Search for the cell housing the specified text and yield its [X, Y] center coordinate. 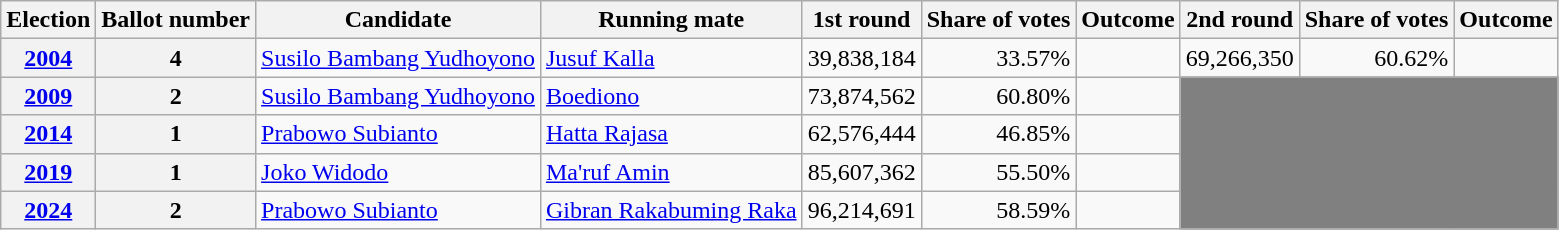
Hatta Rajasa [671, 134]
69,266,350 [1240, 58]
4 [176, 58]
Gibran Rakabuming Raka [671, 210]
73,874,562 [862, 96]
1st round [862, 20]
58.59% [998, 210]
2014 [48, 134]
2nd round [1240, 20]
85,607,362 [862, 172]
Ballot number [176, 20]
Joko Widodo [398, 172]
Boediono [671, 96]
2024 [48, 210]
60.62% [1376, 58]
Running mate [671, 20]
33.57% [998, 58]
96,214,691 [862, 210]
39,838,184 [862, 58]
Ma'ruf Amin [671, 172]
Jusuf Kalla [671, 58]
62,576,444 [862, 134]
2004 [48, 58]
55.50% [998, 172]
Candidate [398, 20]
2009 [48, 96]
60.80% [998, 96]
46.85% [998, 134]
2019 [48, 172]
Election [48, 20]
